Return the (x, y) coordinate for the center point of the cell that contains the specified text.  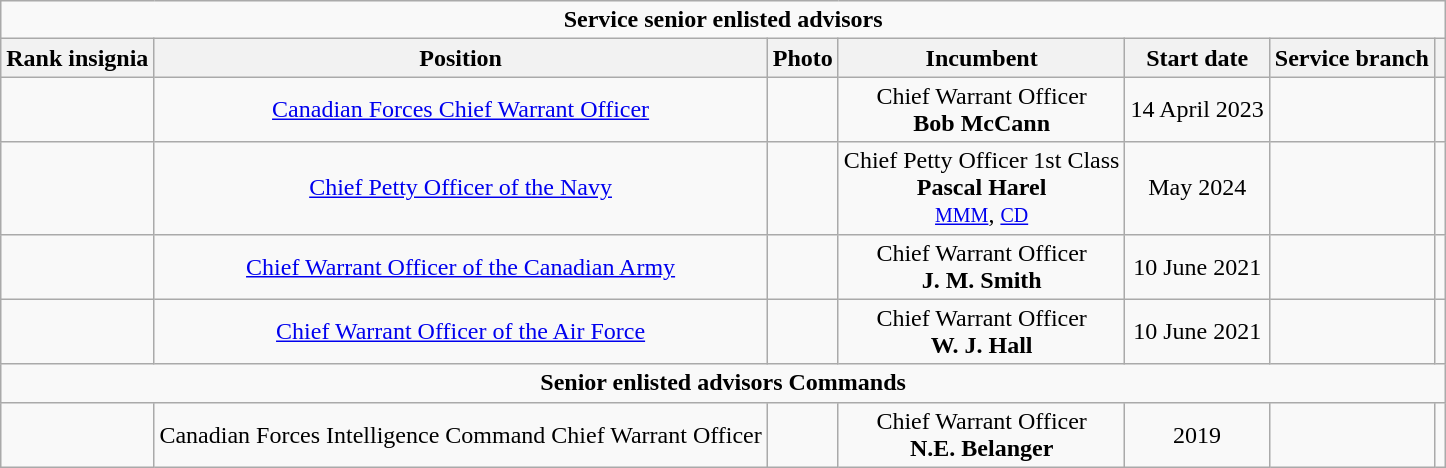
Start date (1197, 58)
Position (460, 58)
Rank insignia (78, 58)
Chief Petty Officer of the Navy (460, 188)
Senior enlisted advisors Commands (724, 383)
Chief Warrant OfficerN.E. Belanger (982, 434)
Service branch (1352, 58)
Chief Warrant OfficerJ. M. Smith (982, 266)
May 2024 (1197, 188)
2019 (1197, 434)
Chief Warrant Officer of the Canadian Army (460, 266)
Canadian Forces Chief Warrant Officer (460, 110)
Canadian Forces Intelligence Command Chief Warrant Officer (460, 434)
Photo (802, 58)
Chief Warrant OfficerBob McCann (982, 110)
Chief Petty Officer 1st ClassPascal HarelMMM, CD (982, 188)
Incumbent (982, 58)
Chief Warrant OfficerW. J. Hall (982, 332)
14 April 2023 (1197, 110)
Service senior enlisted advisors (724, 20)
Chief Warrant Officer of the Air Force (460, 332)
